Search for the cell housing the specified text and yield its [x, y] center coordinate. 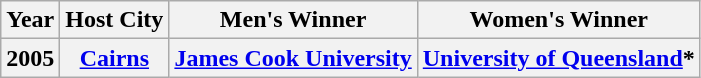
Year [30, 20]
Men's Winner [293, 20]
University of Queensland* [558, 58]
Host City [114, 20]
James Cook University [293, 58]
Cairns [114, 58]
2005 [30, 58]
Women's Winner [558, 20]
